Determine the [X, Y] coordinate at the center of the cell enclosing the given text.  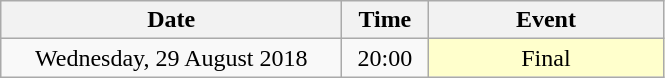
Final [546, 58]
Time [385, 20]
20:00 [385, 58]
Wednesday, 29 August 2018 [172, 58]
Event [546, 20]
Date [172, 20]
